Capture the cell that displays the provided text and extract its (x, y) central coordinate. 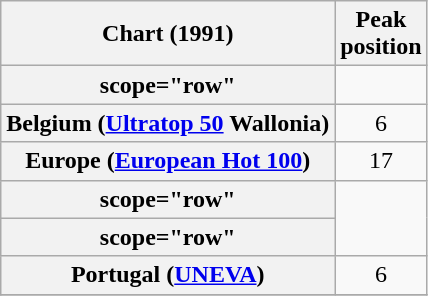
Peakposition (381, 34)
Belgium (Ultratop 50 Wallonia) (168, 123)
17 (381, 161)
Europe (European Hot 100) (168, 161)
Portugal (UNEVA) (168, 275)
Chart (1991) (168, 34)
